Determine the [X, Y] coordinate at the center of the cell enclosing the given text.  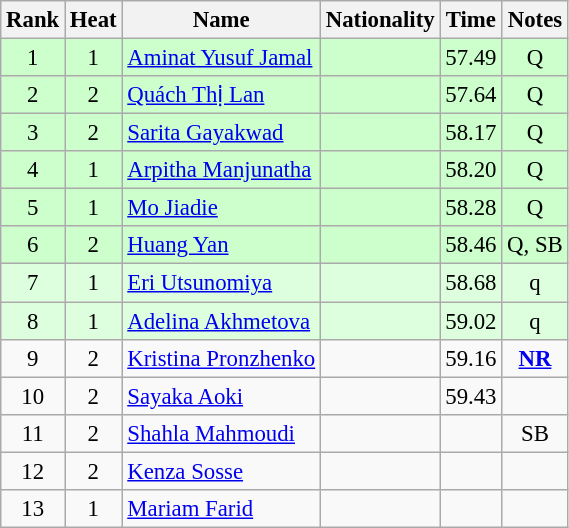
57.64 [471, 95]
59.43 [471, 396]
Sayaka Aoki [222, 396]
9 [33, 358]
6 [33, 245]
NR [535, 358]
8 [33, 321]
3 [33, 133]
Nationality [380, 20]
58.68 [471, 283]
Name [222, 20]
7 [33, 283]
Huang Yan [222, 245]
Q, SB [535, 245]
Arpitha Manjunatha [222, 170]
Rank [33, 20]
Kristina Pronzhenko [222, 358]
5 [33, 208]
58.17 [471, 133]
Kenza Sosse [222, 471]
58.46 [471, 245]
58.20 [471, 170]
4 [33, 170]
Quách Thị Lan [222, 95]
13 [33, 509]
11 [33, 433]
Sarita Gayakwad [222, 133]
Aminat Yusuf Jamal [222, 58]
Time [471, 20]
57.49 [471, 58]
Mo Jiadie [222, 208]
58.28 [471, 208]
10 [33, 396]
Notes [535, 20]
59.02 [471, 321]
12 [33, 471]
59.16 [471, 358]
Adelina Akhmetova [222, 321]
SB [535, 433]
Heat [94, 20]
Mariam Farid [222, 509]
Eri Utsunomiya [222, 283]
Shahla Mahmoudi [222, 433]
